Search for the cell housing the specified text and yield its (X, Y) center coordinate. 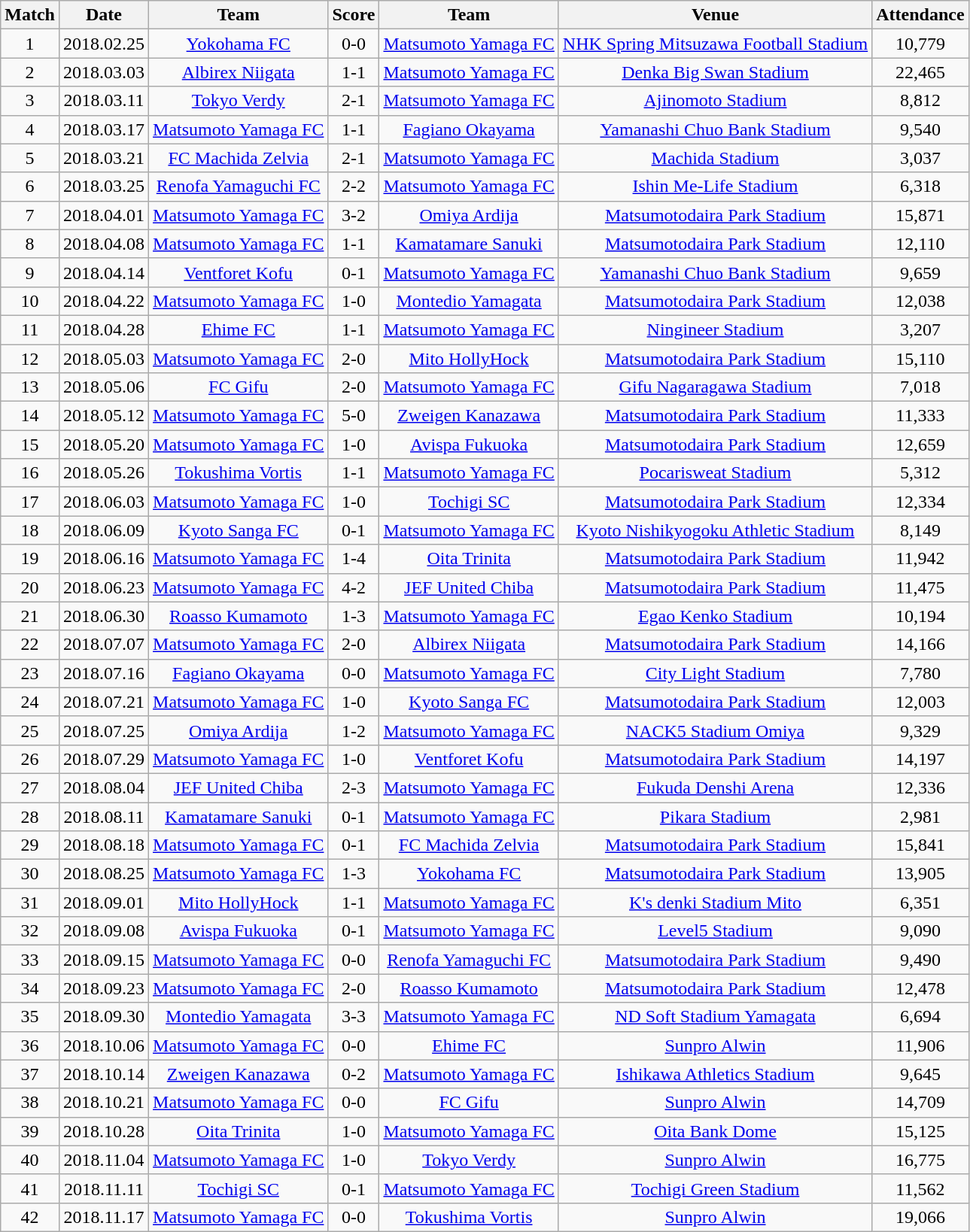
9 (30, 272)
2018.06.03 (104, 502)
24 (30, 702)
2018.06.16 (104, 559)
2018.04.08 (104, 244)
26 (30, 759)
Ishin Me-Life Stadium (715, 187)
ND Soft Stadium Yamagata (715, 1017)
11,942 (920, 559)
2018.08.25 (104, 874)
5-0 (354, 416)
2018.07.21 (104, 702)
7,018 (920, 387)
7,780 (920, 673)
4 (30, 129)
2018.10.14 (104, 1074)
1-4 (354, 559)
Ishikawa Athletics Stadium (715, 1074)
22,465 (920, 72)
11,333 (920, 416)
2-3 (354, 787)
31 (30, 903)
6,351 (920, 903)
13 (30, 387)
2018.10.21 (104, 1103)
2018.03.03 (104, 72)
6 (30, 187)
City Light Stadium (715, 673)
Score (354, 15)
23 (30, 673)
Denka Big Swan Stadium (715, 72)
41 (30, 1188)
12,478 (920, 988)
2018.11.11 (104, 1188)
11,562 (920, 1188)
2018.03.11 (104, 101)
13,905 (920, 874)
2018.02.25 (104, 44)
30 (30, 874)
19 (30, 559)
9,490 (920, 960)
12,334 (920, 502)
2-2 (354, 187)
9,090 (920, 931)
15,871 (920, 215)
8,149 (920, 530)
1-2 (354, 730)
15,110 (920, 359)
40 (30, 1160)
4-2 (354, 587)
K's denki Stadium Mito (715, 903)
11,906 (920, 1045)
2018.06.09 (104, 530)
17 (30, 502)
5 (30, 158)
Egao Kenko Stadium (715, 616)
10,779 (920, 44)
Venue (715, 15)
2018.09.15 (104, 960)
5,312 (920, 473)
18 (30, 530)
2 (30, 72)
15 (30, 445)
14,197 (920, 759)
2018.09.30 (104, 1017)
14 (30, 416)
Gifu Nagaragawa Stadium (715, 387)
2018.04.22 (104, 301)
2018.05.06 (104, 387)
2018.03.17 (104, 129)
2018.08.04 (104, 787)
2018.05.26 (104, 473)
38 (30, 1103)
2018.06.30 (104, 616)
2018.09.08 (104, 931)
2018.04.01 (104, 215)
16,775 (920, 1160)
12,659 (920, 445)
2018.11.17 (104, 1217)
3-3 (354, 1017)
12,003 (920, 702)
3,037 (920, 158)
2018.04.14 (104, 272)
9,540 (920, 129)
Match (30, 15)
Pikara Stadium (715, 816)
15,841 (920, 845)
37 (30, 1074)
Pocarisweat Stadium (715, 473)
14,166 (920, 645)
34 (30, 988)
10 (30, 301)
12,038 (920, 301)
NHK Spring Mitsuzawa Football Stadium (715, 44)
2018.06.23 (104, 587)
Attendance (920, 15)
36 (30, 1045)
2018.03.25 (104, 187)
11 (30, 329)
11,475 (920, 587)
2018.11.04 (104, 1160)
3,207 (920, 329)
14,709 (920, 1103)
2018.07.07 (104, 645)
3 (30, 101)
Ningineer Stadium (715, 329)
Ajinomoto Stadium (715, 101)
2018.09.23 (104, 988)
2018.04.28 (104, 329)
2018.07.25 (104, 730)
1 (30, 44)
2018.05.03 (104, 359)
10,194 (920, 616)
29 (30, 845)
7 (30, 215)
2,981 (920, 816)
Tochigi Green Stadium (715, 1188)
32 (30, 931)
27 (30, 787)
39 (30, 1131)
0-2 (354, 1074)
2018.03.21 (104, 158)
16 (30, 473)
2018.07.29 (104, 759)
22 (30, 645)
8,812 (920, 101)
33 (30, 960)
20 (30, 587)
42 (30, 1217)
6,318 (920, 187)
8 (30, 244)
NACK5 Stadium Omiya (715, 730)
9,659 (920, 272)
12 (30, 359)
15,125 (920, 1131)
2018.09.01 (104, 903)
2018.10.28 (104, 1131)
35 (30, 1017)
Date (104, 15)
28 (30, 816)
Level5 Stadium (715, 931)
6,694 (920, 1017)
Machida Stadium (715, 158)
19,066 (920, 1217)
2018.05.12 (104, 416)
Oita Bank Dome (715, 1131)
Fukuda Denshi Arena (715, 787)
9,645 (920, 1074)
2018.08.18 (104, 845)
9,329 (920, 730)
21 (30, 616)
25 (30, 730)
Kyoto Nishikyogoku Athletic Stadium (715, 530)
2018.08.11 (104, 816)
3-2 (354, 215)
2018.05.20 (104, 445)
2018.10.06 (104, 1045)
12,336 (920, 787)
2018.07.16 (104, 673)
12,110 (920, 244)
